Return [X, Y] of the center of cell containing provided text 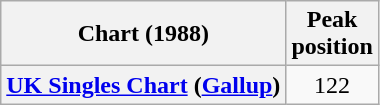
UK Singles Chart (Gallup) [144, 85]
Chart (1988) [144, 34]
122 [332, 85]
Peakposition [332, 34]
